Locate the cell with the specified text and output its [X, Y] center coordinate. 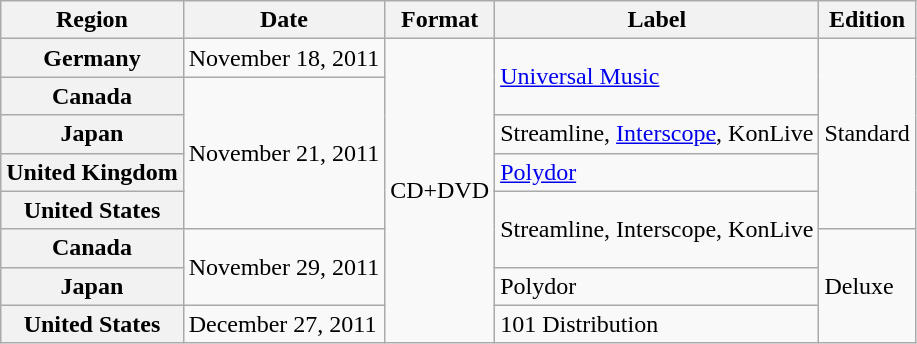
United Kingdom [92, 172]
CD+DVD [440, 191]
Edition [867, 20]
Universal Music [657, 77]
Standard [867, 134]
Region [92, 20]
Format [440, 20]
December 27, 2011 [284, 324]
November 21, 2011 [284, 153]
November 18, 2011 [284, 58]
Label [657, 20]
101 Distribution [657, 324]
Date [284, 20]
Germany [92, 58]
Deluxe [867, 286]
November 29, 2011 [284, 267]
